Pinpoint the cell where the given text exists, returning its [X, Y] midpoint coordinate. 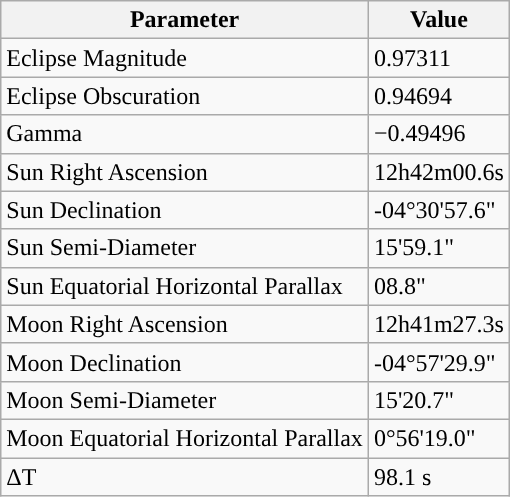
Moon Declination [185, 362]
Moon Semi-Diameter [185, 400]
-04°30'57.6" [438, 210]
Moon Right Ascension [185, 324]
Parameter [185, 20]
Sun Right Ascension [185, 172]
08.8" [438, 286]
0°56'19.0" [438, 438]
Eclipse Magnitude [185, 58]
-04°57'29.9" [438, 362]
ΔT [185, 477]
Gamma [185, 134]
−0.49496 [438, 134]
Sun Equatorial Horizontal Parallax [185, 286]
15'59.1" [438, 248]
Sun Semi-Diameter [185, 248]
0.94694 [438, 96]
Moon Equatorial Horizontal Parallax [185, 438]
12h42m00.6s [438, 172]
12h41m27.3s [438, 324]
98.1 s [438, 477]
Sun Declination [185, 210]
Value [438, 20]
0.97311 [438, 58]
15'20.7" [438, 400]
Eclipse Obscuration [185, 96]
